Search for the cell housing the specified text and yield its (X, Y) center coordinate. 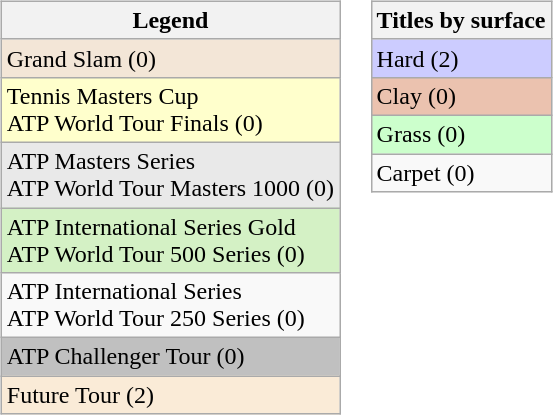
ATP International Series Gold ATP World Tour 500 Series (0) (170, 240)
Titles by surface (461, 20)
Tennis Masters Cup ATP World Tour Finals (0) (170, 110)
Future Tour (2) (170, 395)
Legend (170, 20)
ATP International Series ATP World Tour 250 Series (0) (170, 306)
ATP Masters Series ATP World Tour Masters 1000 (0) (170, 174)
Hard (2) (461, 58)
Grass (0) (461, 134)
Carpet (0) (461, 173)
Clay (0) (461, 96)
Grand Slam (0) (170, 58)
ATP Challenger Tour (0) (170, 357)
